Provide the [x, y] coordinate of the cell's center where the given text is located.  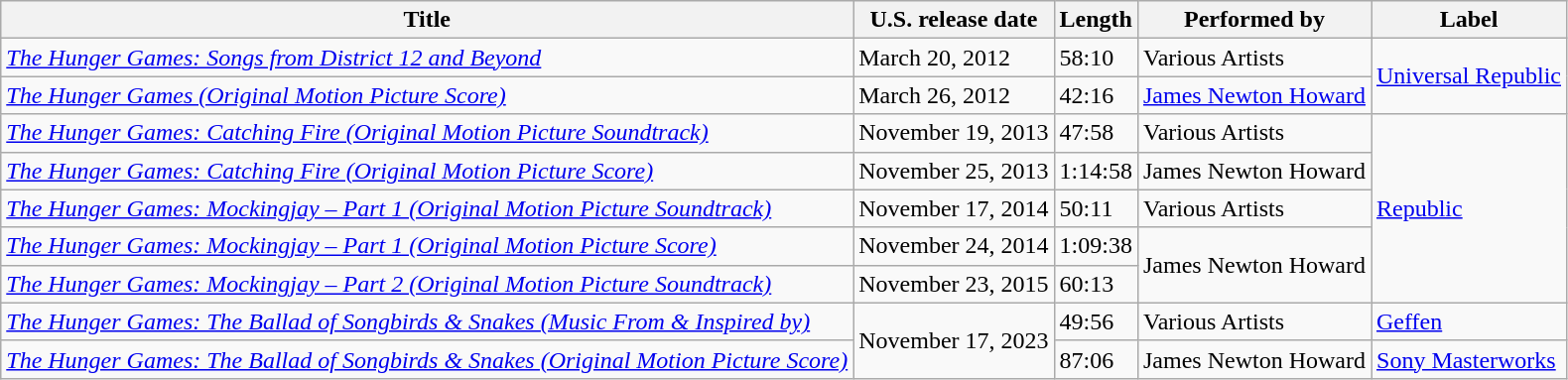
The Hunger Games: The Ballad of Songbirds & Snakes (Music From & Inspired by) [427, 321]
47:58 [1096, 133]
1:09:38 [1096, 246]
Sony Masterworks [1469, 359]
50:11 [1096, 208]
1:14:58 [1096, 171]
November 17, 2023 [954, 340]
The Hunger Games: Mockingjay – Part 1 (Original Motion Picture Score) [427, 246]
November 23, 2015 [954, 284]
49:56 [1096, 321]
November 17, 2014 [954, 208]
Universal Republic [1469, 76]
Length [1096, 20]
The Hunger Games: Catching Fire (Original Motion Picture Score) [427, 171]
87:06 [1096, 359]
March 20, 2012 [954, 58]
The Hunger Games: The Ballad of Songbirds & Snakes (Original Motion Picture Score) [427, 359]
The Hunger Games (Original Motion Picture Score) [427, 95]
Title [427, 20]
Label [1469, 20]
The Hunger Games: Songs from District 12 and Beyond [427, 58]
Republic [1469, 208]
Geffen [1469, 321]
58:10 [1096, 58]
60:13 [1096, 284]
November 19, 2013 [954, 133]
November 24, 2014 [954, 246]
The Hunger Games: Mockingjay – Part 2 (Original Motion Picture Soundtrack) [427, 284]
Performed by [1254, 20]
The Hunger Games: Mockingjay – Part 1 (Original Motion Picture Soundtrack) [427, 208]
U.S. release date [954, 20]
The Hunger Games: Catching Fire (Original Motion Picture Soundtrack) [427, 133]
March 26, 2012 [954, 95]
42:16 [1096, 95]
November 25, 2013 [954, 171]
